Detect which cell encompasses the target text, then output its (X, Y) center coordinate. 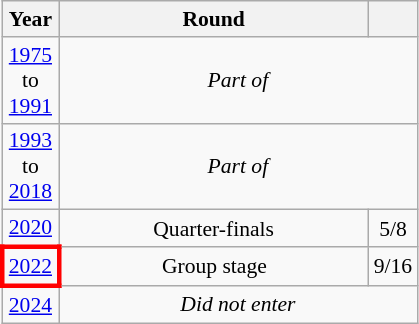
1975to1991 (30, 80)
9/16 (394, 266)
2020 (30, 228)
1993to2018 (30, 166)
Quarter-finals (214, 228)
Group stage (214, 266)
2024 (30, 304)
Did not enter (238, 304)
2022 (30, 266)
5/8 (394, 228)
Year (30, 19)
Round (214, 19)
